From the cell containing the given text, extract its center point as (X, Y) coordinate. 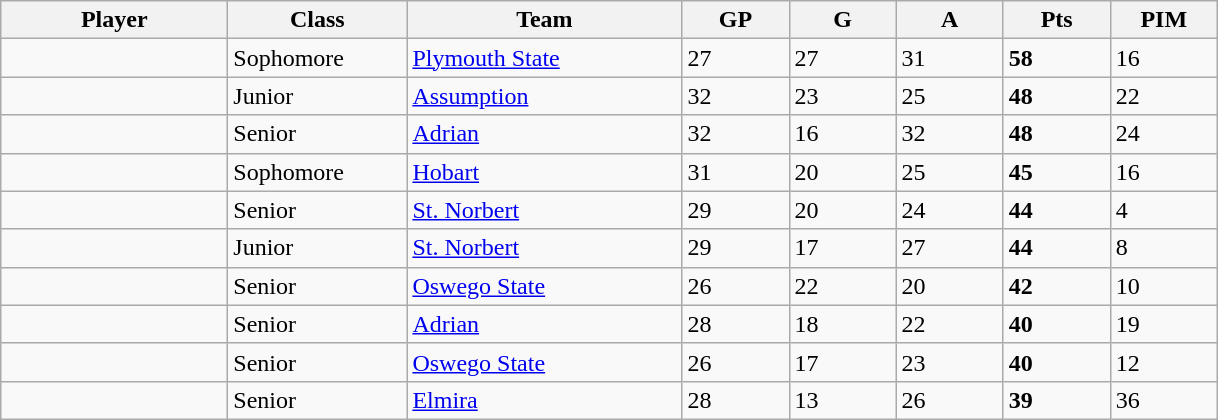
45 (1056, 172)
A (950, 20)
8 (1164, 248)
58 (1056, 58)
Hobart (544, 172)
Assumption (544, 96)
Player (114, 20)
Plymouth State (544, 58)
12 (1164, 362)
36 (1164, 400)
GP (736, 20)
39 (1056, 400)
19 (1164, 324)
Elmira (544, 400)
10 (1164, 286)
Team (544, 20)
13 (842, 400)
42 (1056, 286)
4 (1164, 210)
PIM (1164, 20)
Class (318, 20)
G (842, 20)
Pts (1056, 20)
18 (842, 324)
